Provide the [X, Y] coordinate of the cell's center where the given text is located.  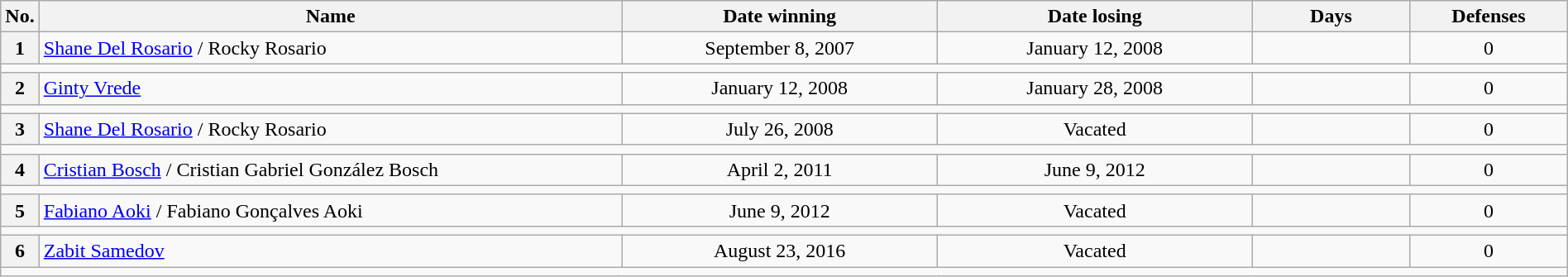
January 28, 2008 [1095, 88]
1 [20, 48]
Zabit Samedov [331, 251]
3 [20, 129]
Days [1331, 17]
April 2, 2011 [779, 170]
2 [20, 88]
Date losing [1095, 17]
Ginty Vrede [331, 88]
July 26, 2008 [779, 129]
Defenses [1489, 17]
5 [20, 210]
September 8, 2007 [779, 48]
4 [20, 170]
August 23, 2016 [779, 251]
Name [331, 17]
No. [20, 17]
Date winning [779, 17]
6 [20, 251]
Fabiano Aoki / Fabiano Gonçalves Aoki [331, 210]
Cristian Bosch / Cristian Gabriel González Bosch [331, 170]
